Scan for the cell matching the given text and deliver its [x, y] coordinate at center. 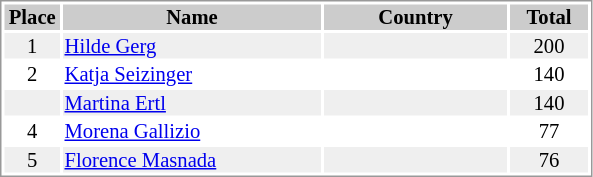
4 [32, 131]
200 [549, 46]
2 [32, 75]
Martina Ertl [192, 103]
Name [192, 17]
Florence Masnada [192, 160]
Morena Gallizio [192, 131]
Total [549, 17]
Hilde Gerg [192, 46]
1 [32, 46]
76 [549, 160]
Country [416, 17]
Place [32, 17]
5 [32, 160]
Katja Seizinger [192, 75]
77 [549, 131]
